Determine the (X, Y) coordinate at the center of the cell enclosing the given text.  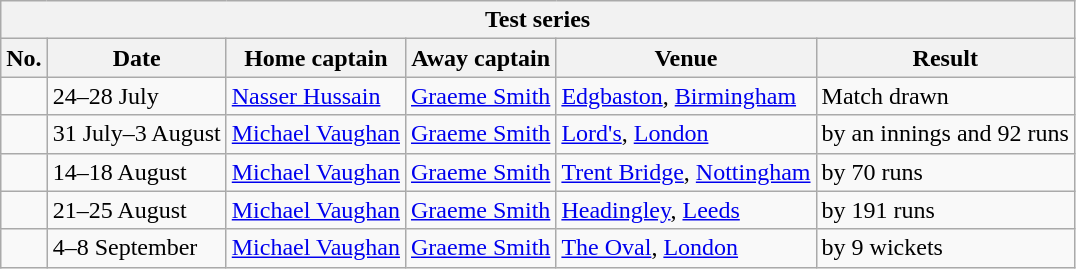
Lord's, London (686, 134)
14–18 August (136, 172)
by 70 runs (945, 172)
21–25 August (136, 210)
Venue (686, 58)
No. (24, 58)
Away captain (480, 58)
Test series (538, 20)
Trent Bridge, Nottingham (686, 172)
Result (945, 58)
4–8 September (136, 248)
by 191 runs (945, 210)
31 July–3 August (136, 134)
Match drawn (945, 96)
The Oval, London (686, 248)
by 9 wickets (945, 248)
Nasser Hussain (316, 96)
24–28 July (136, 96)
Edgbaston, Birmingham (686, 96)
Home captain (316, 58)
Date (136, 58)
by an innings and 92 runs (945, 134)
Headingley, Leeds (686, 210)
